Search for the cell housing the specified text and yield its (x, y) center coordinate. 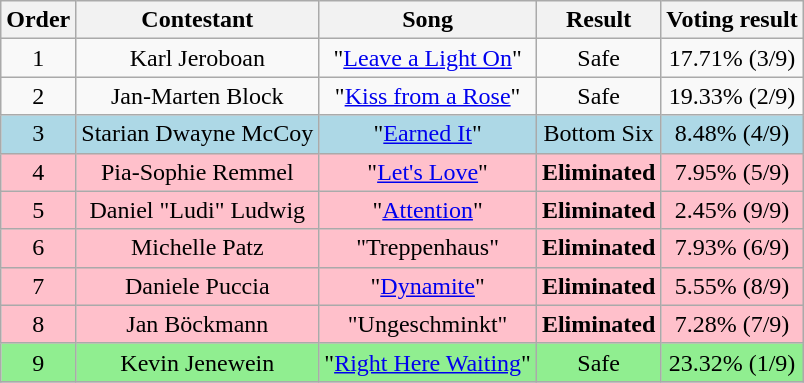
7.28% (7/9) (732, 324)
1 (38, 58)
Song (428, 20)
6 (38, 248)
"Dynamite" (428, 286)
"Ungeschminkt" (428, 324)
9 (38, 362)
"Leave a Light On" (428, 58)
Voting result (732, 20)
5 (38, 210)
Bottom Six (598, 134)
Karl Jeroboan (198, 58)
Starian Dwayne McCoy (198, 134)
Contestant (198, 20)
"Right Here Waiting" (428, 362)
17.71% (3/9) (732, 58)
"Treppenhaus" (428, 248)
Kevin Jenewein (198, 362)
Order (38, 20)
Jan-Marten Block (198, 96)
8.48% (4/9) (732, 134)
Pia-Sophie Remmel (198, 172)
3 (38, 134)
23.32% (1/9) (732, 362)
4 (38, 172)
"Let's Love" (428, 172)
7 (38, 286)
Daniel "Ludi" Ludwig (198, 210)
5.55% (8/9) (732, 286)
7.93% (6/9) (732, 248)
Michelle Patz (198, 248)
Daniele Puccia (198, 286)
8 (38, 324)
19.33% (2/9) (732, 96)
Result (598, 20)
7.95% (5/9) (732, 172)
2 (38, 96)
Jan Böckmann (198, 324)
"Earned It" (428, 134)
"Kiss from a Rose" (428, 96)
2.45% (9/9) (732, 210)
"Attention" (428, 210)
